Find where the given text appears and provide that cell's center as (X, Y) coordinate. 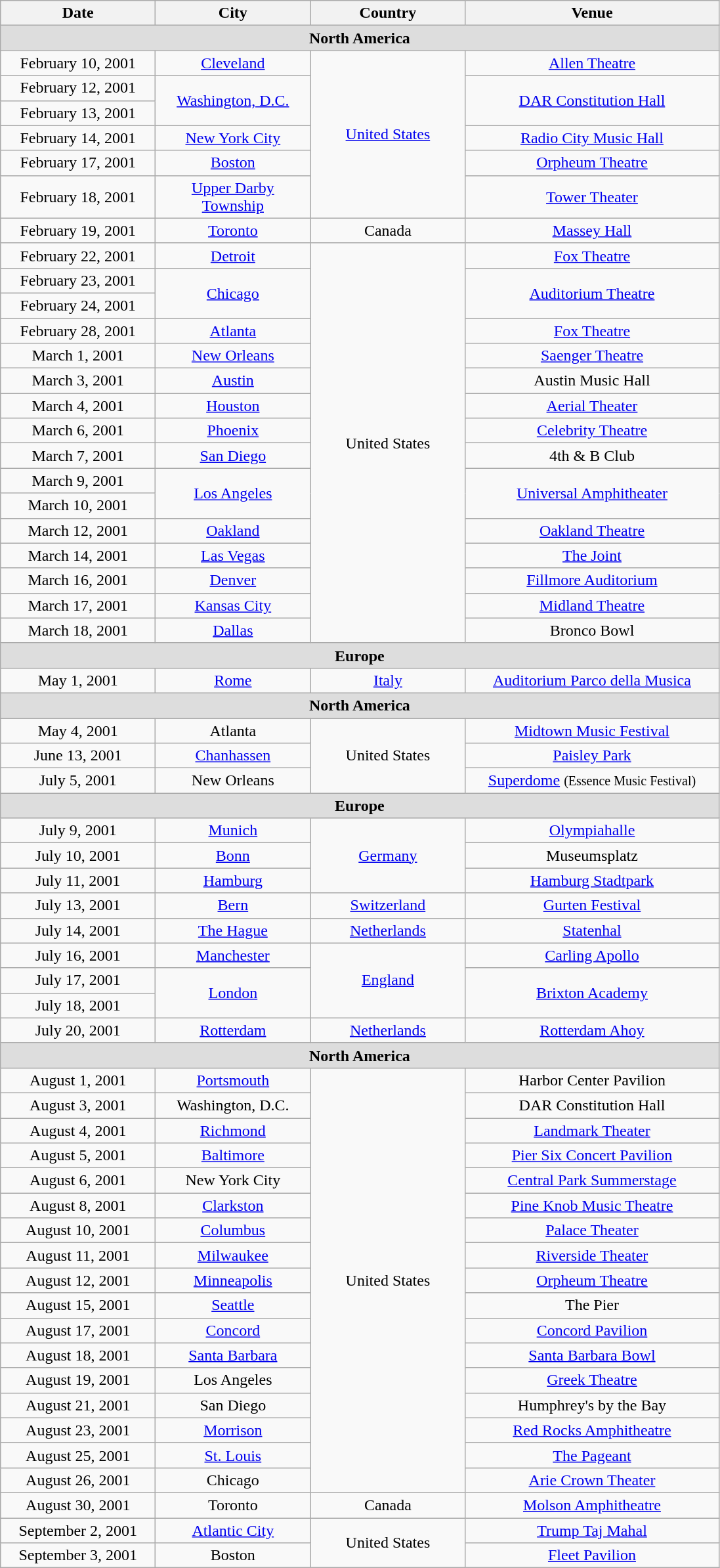
Clarkston (233, 1206)
July 13, 2001 (78, 905)
May 4, 2001 (78, 731)
Baltimore (233, 1156)
Upper Darby Township (233, 197)
February 14, 2001 (78, 138)
September 2, 2001 (78, 1531)
August 21, 2001 (78, 1405)
August 6, 2001 (78, 1181)
Austin (233, 381)
March 3, 2001 (78, 381)
July 11, 2001 (78, 881)
Bronco Bowl (592, 630)
March 10, 2001 (78, 506)
Celebrity Theatre (592, 431)
Palace Theater (592, 1230)
July 14, 2001 (78, 930)
Rome (233, 680)
Radio City Music Hall (592, 138)
Richmond (233, 1130)
Venue (592, 13)
Atlantic City (233, 1531)
Manchester (233, 955)
Allen Theatre (592, 63)
The Pier (592, 1305)
Phoenix (233, 431)
August 19, 2001 (78, 1380)
Humphrey's by the Bay (592, 1405)
Auditorium Parco della Musica (592, 680)
Fleet Pavilion (592, 1556)
March 6, 2001 (78, 431)
Carling Apollo (592, 955)
August 25, 2001 (78, 1455)
Arie Crown Theater (592, 1480)
March 7, 2001 (78, 456)
Concord (233, 1330)
Detroit (233, 255)
Oakland Theatre (592, 531)
Saenger Theatre (592, 356)
August 1, 2001 (78, 1080)
Molson Amphitheatre (592, 1505)
Hamburg Stadtpark (592, 881)
Trump Taj Mahal (592, 1531)
Bern (233, 905)
February 10, 2001 (78, 63)
Massey Hall (592, 230)
The Hague (233, 930)
Bonn (233, 856)
Santa Barbara Bowl (592, 1355)
August 17, 2001 (78, 1330)
Concord Pavilion (592, 1330)
February 17, 2001 (78, 163)
March 12, 2001 (78, 531)
August 18, 2001 (78, 1355)
February 22, 2001 (78, 255)
Tower Theater (592, 197)
Cleveland (233, 63)
Austin Music Hall (592, 381)
Brixton Academy (592, 993)
London (233, 993)
4th & B Club (592, 456)
Paisley Park (592, 756)
Red Rocks Amphitheatre (592, 1430)
February 28, 2001 (78, 330)
July 10, 2001 (78, 856)
Germany (388, 856)
Denver (233, 580)
Columbus (233, 1230)
August 3, 2001 (78, 1105)
September 3, 2001 (78, 1556)
August 4, 2001 (78, 1130)
St. Louis (233, 1455)
Auditorium Theatre (592, 293)
Central Park Summerstage (592, 1181)
Rotterdam (233, 1030)
Rotterdam Ahoy (592, 1030)
August 10, 2001 (78, 1230)
August 26, 2001 (78, 1480)
Milwaukee (233, 1255)
Riverside Theater (592, 1255)
Portsmouth (233, 1080)
Houston (233, 406)
March 18, 2001 (78, 630)
February 12, 2001 (78, 88)
Aerial Theater (592, 406)
July 9, 2001 (78, 831)
July 20, 2001 (78, 1030)
Oakland (233, 531)
Superdome (Essence Music Festival) (592, 781)
August 5, 2001 (78, 1156)
Gurten Festival (592, 905)
July 17, 2001 (78, 980)
March 14, 2001 (78, 555)
August 11, 2001 (78, 1255)
June 13, 2001 (78, 756)
February 24, 2001 (78, 305)
Landmark Theater (592, 1130)
Olympiahalle (592, 831)
August 15, 2001 (78, 1305)
England (388, 980)
Harbor Center Pavilion (592, 1080)
February 18, 2001 (78, 197)
March 4, 2001 (78, 406)
August 8, 2001 (78, 1206)
March 16, 2001 (78, 580)
May 1, 2001 (78, 680)
Greek Theatre (592, 1380)
Museumsplatz (592, 856)
Italy (388, 680)
Morrison (233, 1430)
Chanhassen (233, 756)
The Joint (592, 555)
July 16, 2001 (78, 955)
Switzerland (388, 905)
Statenhal (592, 930)
February 19, 2001 (78, 230)
August 30, 2001 (78, 1505)
Dallas (233, 630)
August 12, 2001 (78, 1280)
March 17, 2001 (78, 605)
City (233, 13)
Kansas City (233, 605)
Santa Barbara (233, 1355)
Munich (233, 831)
August 23, 2001 (78, 1430)
Pine Knob Music Theatre (592, 1206)
The Pageant (592, 1455)
July 5, 2001 (78, 781)
February 23, 2001 (78, 280)
Country (388, 13)
July 18, 2001 (78, 1005)
Pier Six Concert Pavilion (592, 1156)
Midtown Music Festival (592, 731)
February 13, 2001 (78, 113)
Hamburg (233, 881)
Seattle (233, 1305)
Date (78, 13)
March 9, 2001 (78, 481)
Las Vegas (233, 555)
March 1, 2001 (78, 356)
Universal Amphitheater (592, 493)
Minneapolis (233, 1280)
Fillmore Auditorium (592, 580)
Midland Theatre (592, 605)
